Return (X, Y) of the center of cell containing provided text 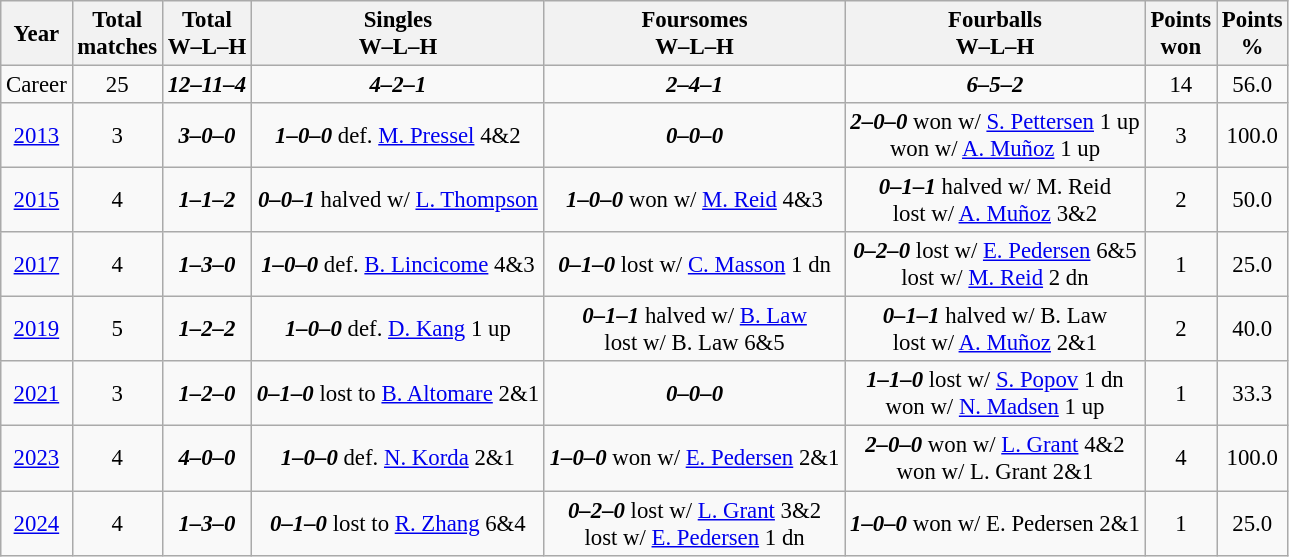
1–1–2 (206, 200)
1–0–0 won w/ M. Reid 4&3 (694, 200)
56.0 (1252, 85)
14 (1180, 85)
40.0 (1252, 330)
0–1–0 lost to R. Zhang 6&4 (398, 524)
4–2–1 (398, 85)
2024 (36, 524)
0–2–0 lost w/ L. Grant 3&2lost w/ E. Pedersen 1 dn (694, 524)
12–11–4 (206, 85)
25 (117, 85)
Points% (1252, 34)
33.3 (1252, 394)
1–2–2 (206, 330)
1–0–0 def. B. Lincicome 4&3 (398, 264)
50.0 (1252, 200)
2017 (36, 264)
2–0–0 won w/ S. Pettersen 1 upwon w/ A. Muñoz 1 up (995, 136)
Pointswon (1180, 34)
5 (117, 330)
Year (36, 34)
1–0–0 def. M. Pressel 4&2 (398, 136)
0–1–0 lost w/ C. Masson 1 dn (694, 264)
2021 (36, 394)
6–5–2 (995, 85)
TotalW–L–H (206, 34)
0–0–1 halved w/ L. Thompson (398, 200)
0–1–1 halved w/ B. Law lost w/ A. Muñoz 2&1 (995, 330)
2015 (36, 200)
2013 (36, 136)
2–0–0 won w/ L. Grant 4&2 won w/ L. Grant 2&1 (995, 458)
2023 (36, 458)
2019 (36, 330)
Totalmatches (117, 34)
1–0–0 def. N. Korda 2&1 (398, 458)
0–1–0 lost to B. Altomare 2&1 (398, 394)
2–4–1 (694, 85)
1–2–0 (206, 394)
0–1–1 halved w/ B. Law lost w/ B. Law 6&5 (694, 330)
4–0–0 (206, 458)
0–1–1 halved w/ M. Reidlost w/ A. Muñoz 3&2 (995, 200)
1–0–0 def. D. Kang 1 up (398, 330)
FoursomesW–L–H (694, 34)
3–0–0 (206, 136)
SinglesW–L–H (398, 34)
FourballsW–L–H (995, 34)
1–1–0 lost w/ S. Popov 1 dn won w/ N. Madsen 1 up (995, 394)
0–2–0 lost w/ E. Pedersen 6&5lost w/ M. Reid 2 dn (995, 264)
Career (36, 85)
